Provide the [x, y] coordinate of the cell's center where the given text is located.  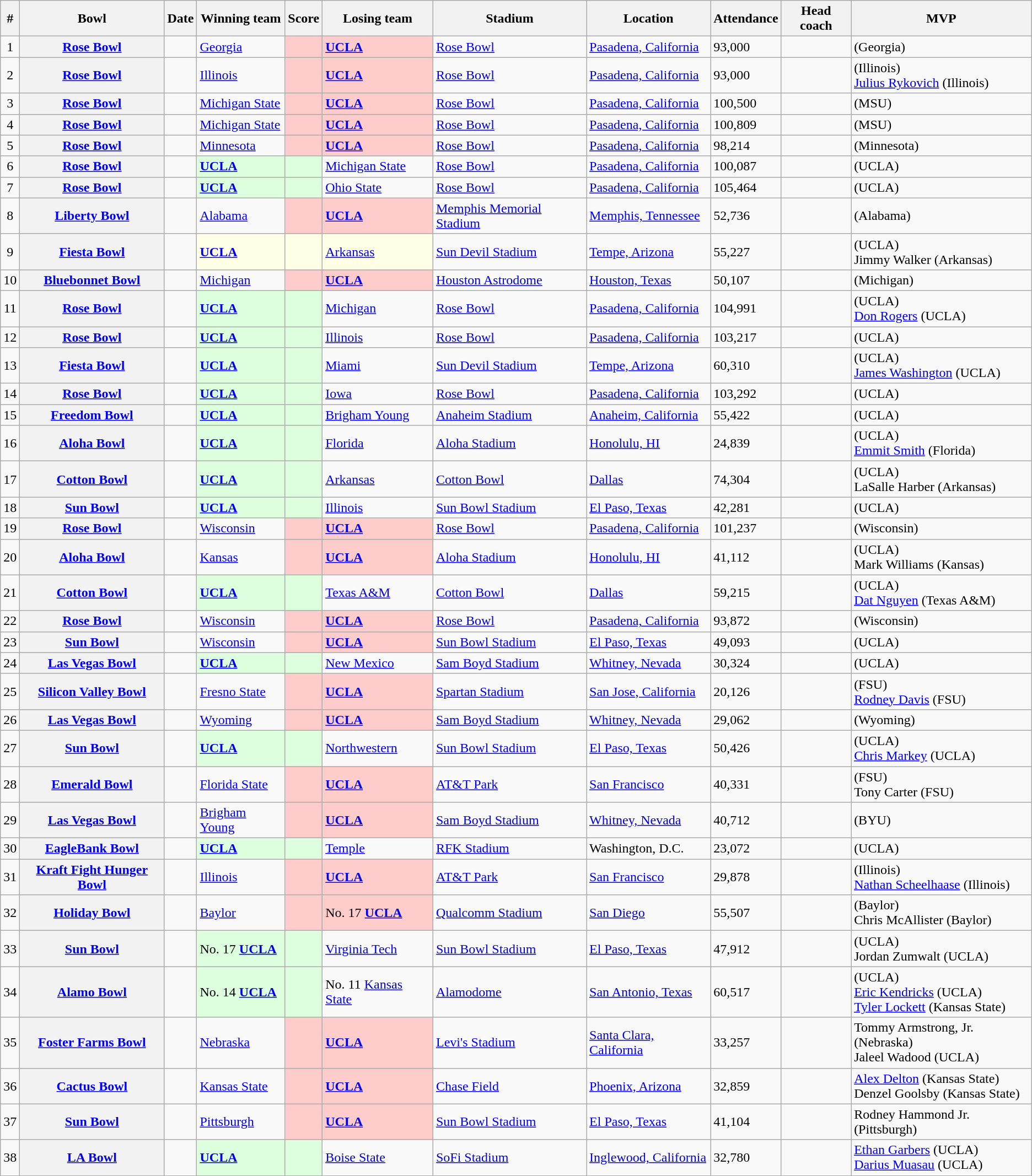
37 [10, 1122]
Rodney Hammond Jr. (Pittsburgh) [942, 1122]
Date [181, 19]
(UCLA)Jimmy Walker (Arkansas) [942, 251]
Florida [378, 443]
Foster Farms Bowl [92, 1043]
9 [10, 251]
2 [10, 75]
16 [10, 443]
33,257 [746, 1043]
29,878 [746, 877]
LA Bowl [92, 1157]
32,780 [746, 1157]
(FSU)Rodney Davis (FSU) [942, 691]
(Illinois)Nathan Scheelhaase (Illinois) [942, 877]
Bluebonnet Bowl [92, 280]
Georgia [241, 47]
98,214 [746, 145]
103,292 [746, 394]
Location [648, 19]
Alex Delton (Kansas State)Denzel Goolsby (Kansas State) [942, 1086]
26 [10, 720]
(Georgia) [942, 47]
50,426 [746, 748]
10 [10, 280]
Virginia Tech [378, 949]
34 [10, 992]
(Minnesota) [942, 145]
Liberty Bowl [92, 216]
Houston, Texas [648, 280]
38 [10, 1157]
San Antonio, Texas [648, 992]
Spartan Stadium [509, 691]
104,991 [746, 309]
(UCLA)Dat Nguyen (Texas A&M) [942, 593]
Iowa [378, 394]
35 [10, 1043]
Tommy Armstrong, Jr. (Nebraska)Jaleel Wadood (UCLA) [942, 1043]
Santa Clara, California [648, 1043]
20 [10, 557]
Baylor [241, 913]
(UCLA)Mark Williams (Kansas) [942, 557]
Miami [378, 366]
105,464 [746, 187]
Head coach [816, 19]
28 [10, 784]
52,736 [746, 216]
55,422 [746, 415]
Ethan Garbers (UCLA)Darius Muasau (UCLA) [942, 1157]
Qualcomm Stadium [509, 913]
Kraft Fight Hunger Bowl [92, 877]
San Diego [648, 913]
(UCLA)Emmit Smith (Florida) [942, 443]
17 [10, 479]
SoFi Stadium [509, 1157]
(BYU) [942, 820]
Minnesota [241, 145]
(UCLA)James Washington (UCLA) [942, 366]
4 [10, 125]
23 [10, 642]
29,062 [746, 720]
55,507 [746, 913]
5 [10, 145]
23,072 [746, 849]
(UCLA)Eric Kendricks (UCLA)Tyler Lockett (Kansas State) [942, 992]
101,237 [746, 528]
100,087 [746, 166]
Boise State [378, 1157]
30 [10, 849]
Alabama [241, 216]
Bowl [92, 19]
7 [10, 187]
New Mexico [378, 663]
Anaheim Stadium [509, 415]
47,912 [746, 949]
11 [10, 309]
Temple [378, 849]
Kansas [241, 557]
Losing team [378, 19]
20,126 [746, 691]
19 [10, 528]
Score [304, 19]
Holiday Bowl [92, 913]
60,310 [746, 366]
30,324 [746, 663]
(Baylor)Chris McAllister (Baylor) [942, 913]
41,112 [746, 557]
31 [10, 877]
Inglewood, California [648, 1157]
13 [10, 366]
41,104 [746, 1122]
22 [10, 621]
Stadium [509, 19]
12 [10, 337]
Levi's Stadium [509, 1043]
# [10, 19]
(Illinois)Julius Rykovich (Illinois) [942, 75]
Freedom Bowl [92, 415]
Silicon Valley Bowl [92, 691]
15 [10, 415]
24,839 [746, 443]
100,809 [746, 125]
Pittsburgh [241, 1122]
3 [10, 104]
33 [10, 949]
74,304 [746, 479]
8 [10, 216]
Nebraska [241, 1043]
42,281 [746, 508]
Kansas State [241, 1086]
Texas A&M [378, 593]
Wyoming [241, 720]
Phoenix, Arizona [648, 1086]
(UCLA)Jordan Zumwalt (UCLA) [942, 949]
Northwestern [378, 748]
Cactus Bowl [92, 1086]
1 [10, 47]
32 [10, 913]
32,859 [746, 1086]
49,093 [746, 642]
93,872 [746, 621]
(Michigan) [942, 280]
(UCLA)LaSalle Harber (Arkansas) [942, 479]
24 [10, 663]
(UCLA)Don Rogers (UCLA) [942, 309]
60,517 [746, 992]
36 [10, 1086]
No. 11 Kansas State [378, 992]
EagleBank Bowl [92, 849]
29 [10, 820]
Alamodome [509, 992]
50,107 [746, 280]
Florida State [241, 784]
Attendance [746, 19]
Alamo Bowl [92, 992]
Chase Field [509, 1086]
MVP [942, 19]
RFK Stadium [509, 849]
Ohio State [378, 187]
14 [10, 394]
Emerald Bowl [92, 784]
Houston Astrodome [509, 280]
25 [10, 691]
6 [10, 166]
Memphis Memorial Stadium [509, 216]
Winning team [241, 19]
No. 14 UCLA [241, 992]
100,500 [746, 104]
Anaheim, California [648, 415]
103,217 [746, 337]
40,712 [746, 820]
Memphis, Tennessee [648, 216]
18 [10, 508]
(UCLA)Chris Markey (UCLA) [942, 748]
59,215 [746, 593]
Fresno State [241, 691]
40,331 [746, 784]
(Wyoming) [942, 720]
55,227 [746, 251]
(FSU)Tony Carter (FSU) [942, 784]
(Alabama) [942, 216]
Washington, D.C. [648, 849]
21 [10, 593]
San Jose, California [648, 691]
27 [10, 748]
